For the text-containing cell, return its midpoint in [X, Y] coordinate format. 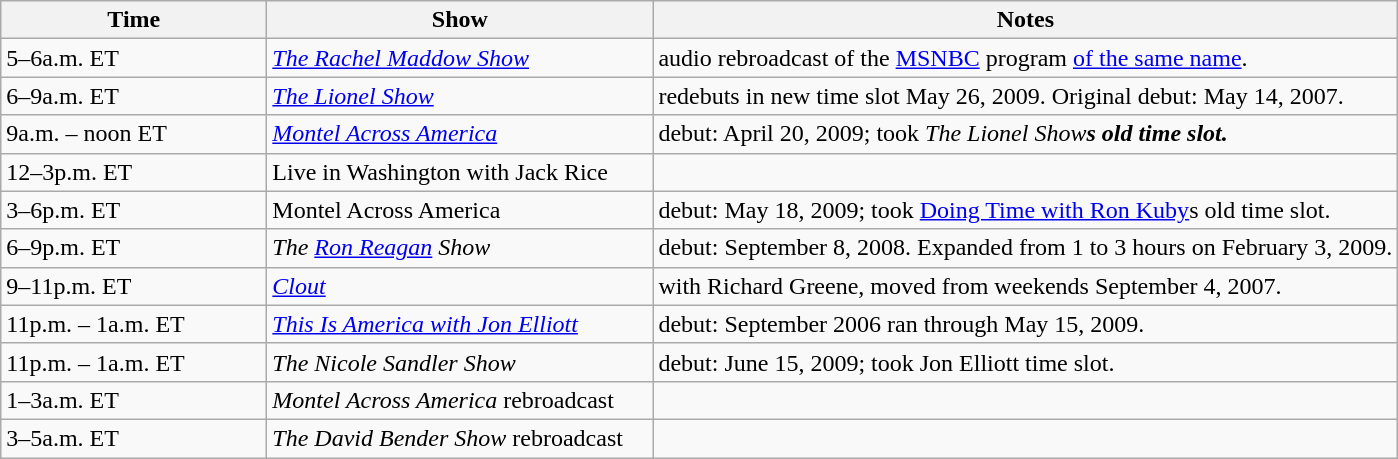
with Richard Greene, moved from weekends September 4, 2007. [1026, 286]
6–9a.m. ET [134, 96]
The Lionel Show [460, 96]
debut: June 15, 2009; took Jon Elliott time slot. [1026, 362]
9–11p.m. ET [134, 286]
5–6a.m. ET [134, 58]
The Ron Reagan Show [460, 248]
debut: September 2006 ran through May 15, 2009. [1026, 324]
Montel Across America rebroadcast [460, 400]
The Nicole Sandler Show [460, 362]
redebuts in new time slot May 26, 2009. Original debut: May 14, 2007. [1026, 96]
The David Bender Show rebroadcast [460, 438]
3–6p.m. ET [134, 210]
Live in Washington with Jack Rice [460, 172]
The Rachel Maddow Show [460, 58]
Notes [1026, 20]
12–3p.m. ET [134, 172]
This Is America with Jon Elliott [460, 324]
9a.m. – noon ET [134, 134]
Show [460, 20]
3–5a.m. ET [134, 438]
debut: April 20, 2009; took The Lionel Shows old time slot. [1026, 134]
debut: September 8, 2008. Expanded from 1 to 3 hours on February 3, 2009. [1026, 248]
Clout [460, 286]
audio rebroadcast of the MSNBC program of the same name. [1026, 58]
debut: May 18, 2009; took Doing Time with Ron Kubys old time slot. [1026, 210]
Time [134, 20]
6–9p.m. ET [134, 248]
1–3a.m. ET [134, 400]
